Return the (x, y) coordinate for the center point of the cell that contains the specified text.  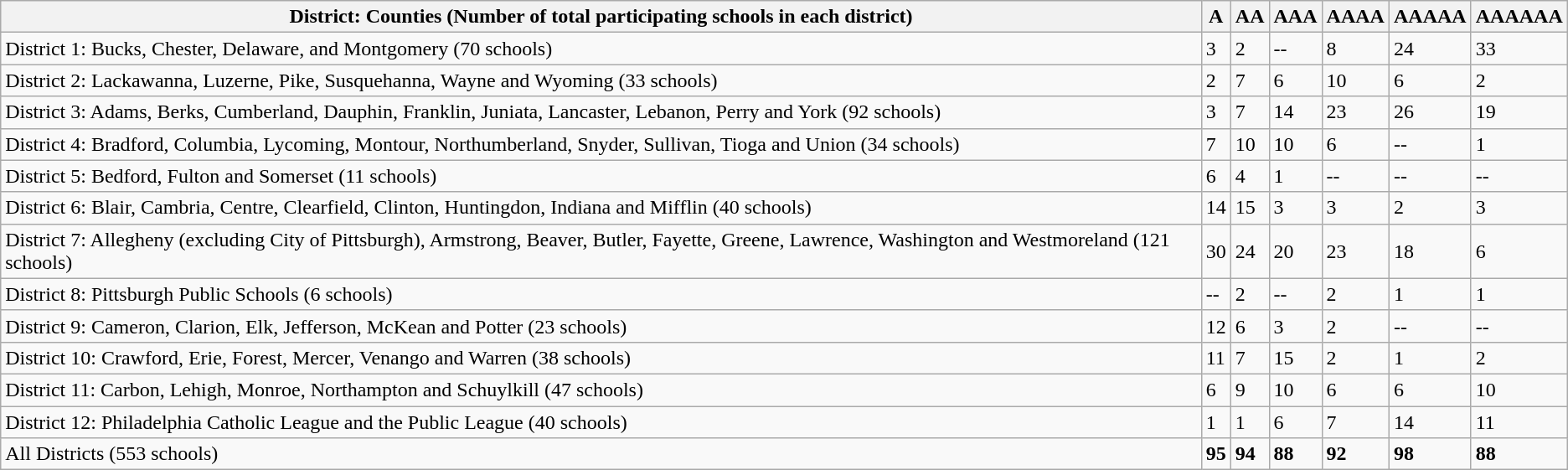
District 11: Carbon, Lehigh, Monroe, Northampton and Schuylkill (47 schools) (601, 390)
AA (1250, 17)
A (1216, 17)
19 (1519, 112)
18 (1430, 251)
8 (1355, 49)
AAAAAA (1519, 17)
4 (1250, 176)
District 2: Lackawanna, Luzerne, Pike, Susquehanna, Wayne and Wyoming (33 schools) (601, 80)
12 (1216, 326)
33 (1519, 49)
District 8: Pittsburgh Public Schools (6 schools) (601, 294)
20 (1295, 251)
26 (1430, 112)
94 (1250, 454)
AAA (1295, 17)
District 5: Bedford, Fulton and Somerset (11 schools) (601, 176)
98 (1430, 454)
District 6: Blair, Cambria, Centre, Clearfield, Clinton, Huntingdon, Indiana and Mifflin (40 schools) (601, 208)
All Districts (553 schools) (601, 454)
AAAAA (1430, 17)
District 10: Crawford, Erie, Forest, Mercer, Venango and Warren (38 schools) (601, 358)
District 12: Philadelphia Catholic League and the Public League (40 schools) (601, 421)
95 (1216, 454)
District: Counties (Number of total participating schools in each district) (601, 17)
District 7: Allegheny (excluding City of Pittsburgh), Armstrong, Beaver, Butler, Fayette, Greene, Lawrence, Washington and Westmoreland (121 schools) (601, 251)
District 3: Adams, Berks, Cumberland, Dauphin, Franklin, Juniata, Lancaster, Lebanon, Perry and York (92 schools) (601, 112)
District 4: Bradford, Columbia, Lycoming, Montour, Northumberland, Snyder, Sullivan, Tioga and Union (34 schools) (601, 144)
9 (1250, 390)
AAAA (1355, 17)
District 9: Cameron, Clarion, Elk, Jefferson, McKean and Potter (23 schools) (601, 326)
District 1: Bucks, Chester, Delaware, and Montgomery (70 schools) (601, 49)
30 (1216, 251)
92 (1355, 454)
